Identify which cell holds the provided text, then report its [x, y] central coordinate. 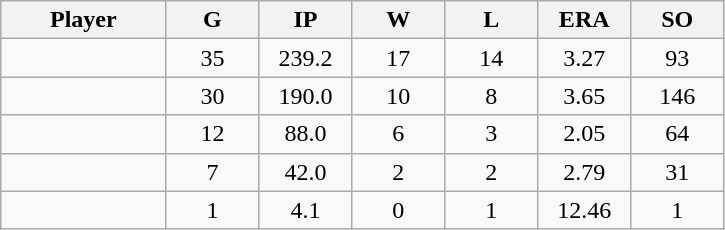
64 [678, 134]
7 [212, 172]
SO [678, 20]
190.0 [306, 96]
L [492, 20]
3.65 [584, 96]
42.0 [306, 172]
ERA [584, 20]
17 [398, 58]
3 [492, 134]
239.2 [306, 58]
0 [398, 210]
12.46 [584, 210]
14 [492, 58]
10 [398, 96]
30 [212, 96]
3.27 [584, 58]
88.0 [306, 134]
12 [212, 134]
2.05 [584, 134]
93 [678, 58]
IP [306, 20]
8 [492, 96]
31 [678, 172]
Player [84, 20]
4.1 [306, 210]
G [212, 20]
146 [678, 96]
W [398, 20]
35 [212, 58]
2.79 [584, 172]
6 [398, 134]
